Scan for the cell matching the given text and deliver its (x, y) coordinate at center. 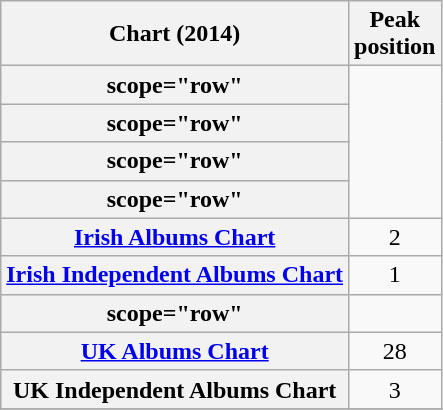
UK Independent Albums Chart (175, 389)
Chart (2014) (175, 34)
3 (395, 389)
28 (395, 351)
Irish Albums Chart (175, 237)
1 (395, 275)
UK Albums Chart (175, 351)
Irish Independent Albums Chart (175, 275)
2 (395, 237)
Peakposition (395, 34)
